Find where the given text appears and provide that cell's center as [X, Y] coordinate. 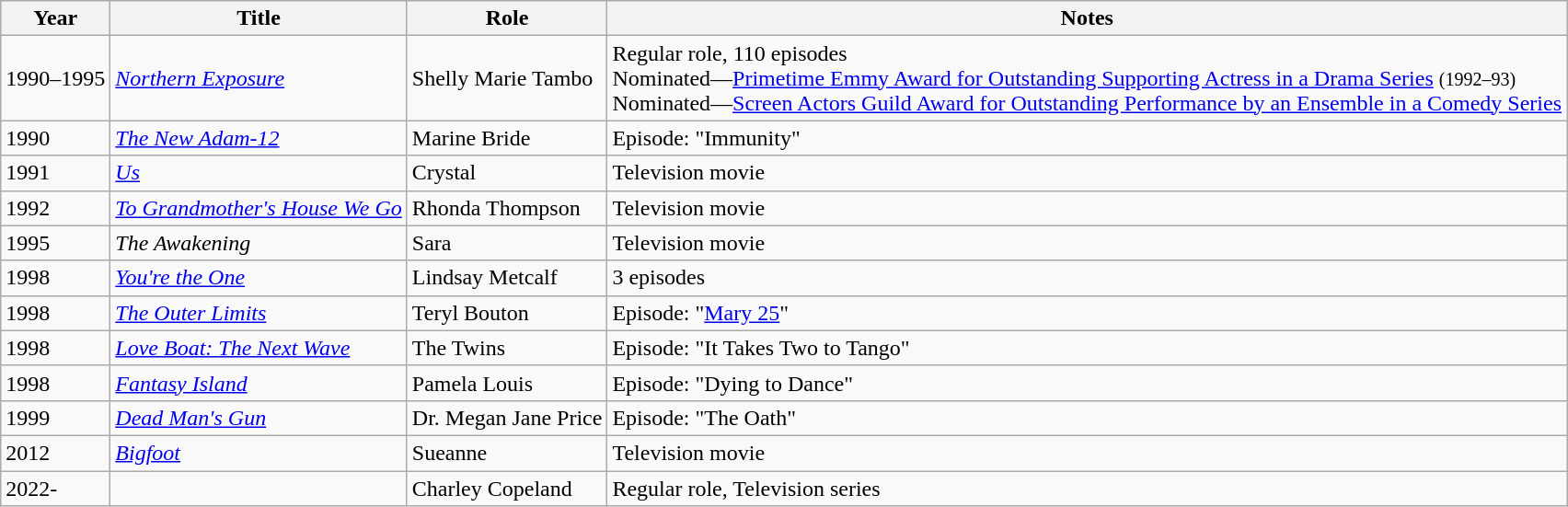
3 episodes [1088, 278]
Role [507, 18]
Episode: "It Takes Two to Tango" [1088, 348]
Love Boat: The Next Wave [259, 348]
The New Adam-12 [259, 138]
To Grandmother's House We Go [259, 208]
You're the One [259, 278]
1991 [55, 173]
The Twins [507, 348]
The Outer Limits [259, 313]
Charley Copeland [507, 489]
2022- [55, 489]
Sueanne [507, 453]
Episode: "Immunity" [1088, 138]
2012 [55, 453]
Rhonda Thompson [507, 208]
1995 [55, 243]
Fantasy Island [259, 383]
1999 [55, 418]
Year [55, 18]
Northern Exposure [259, 78]
Shelly Marie Tambo [507, 78]
Regular role, Television series [1088, 489]
Pamela Louis [507, 383]
Episode: "The Oath" [1088, 418]
Dead Man's Gun [259, 418]
1990–1995 [55, 78]
Bigfoot [259, 453]
The Awakening [259, 243]
Notes [1088, 18]
Sara [507, 243]
Episode: "Mary 25" [1088, 313]
Title [259, 18]
Crystal [507, 173]
Episode: "Dying to Dance" [1088, 383]
1990 [55, 138]
Us [259, 173]
Dr. Megan Jane Price [507, 418]
1992 [55, 208]
Lindsay Metcalf [507, 278]
Teryl Bouton [507, 313]
Marine Bride [507, 138]
